From the cell containing the given text, extract its center point as [X, Y] coordinate. 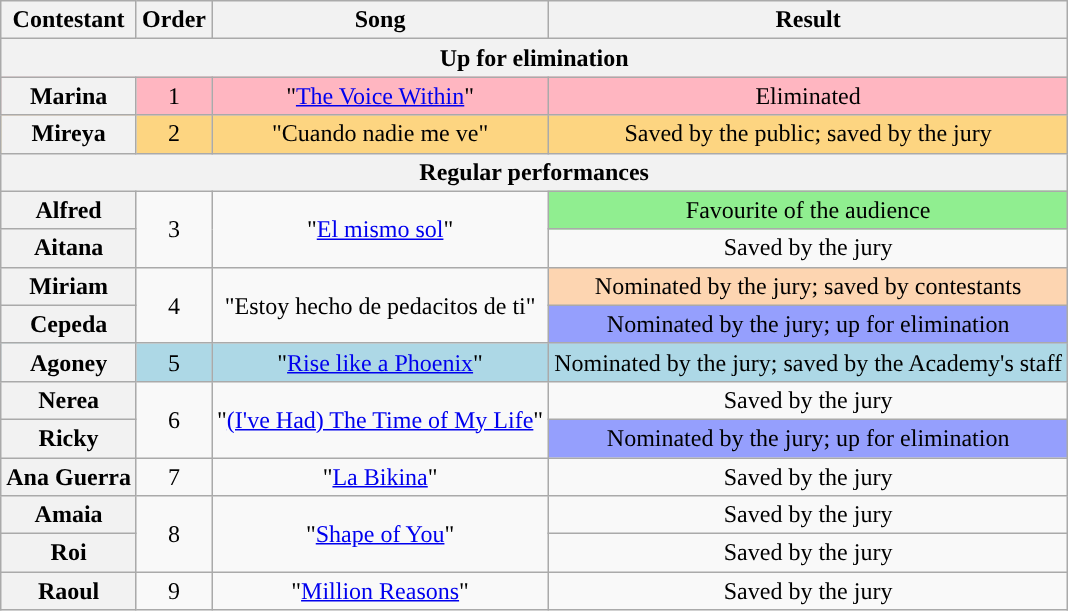
Nerea [69, 400]
Alfred [69, 210]
"El mismo sol" [380, 229]
Cepeda [69, 324]
Up for elimination [534, 58]
"Shape of You" [380, 534]
"Rise like a Phoenix" [380, 362]
Agoney [69, 362]
Nominated by the jury; saved by contestants [808, 286]
Saved by the public; saved by the jury [808, 134]
Favourite of the audience [808, 210]
9 [174, 591]
Song [380, 20]
Amaia [69, 515]
Miriam [69, 286]
"La Bikina" [380, 477]
6 [174, 419]
Eliminated [808, 96]
Ana Guerra [69, 477]
Aitana [69, 248]
2 [174, 134]
"Million Reasons" [380, 591]
8 [174, 534]
"Estoy hecho de pedacitos de ti" [380, 305]
Result [808, 20]
7 [174, 477]
"Cuando nadie me ve" [380, 134]
Contestant [69, 20]
5 [174, 362]
Regular performances [534, 172]
Roi [69, 553]
Order [174, 20]
Raoul [69, 591]
3 [174, 229]
Ricky [69, 438]
"(I've Had) The Time of My Life" [380, 419]
"The Voice Within" [380, 96]
Nominated by the jury; saved by the Academy's staff [808, 362]
4 [174, 305]
1 [174, 96]
Mireya [69, 134]
Marina [69, 96]
